Determine the [x, y] coordinate at the center of the cell enclosing the given text.  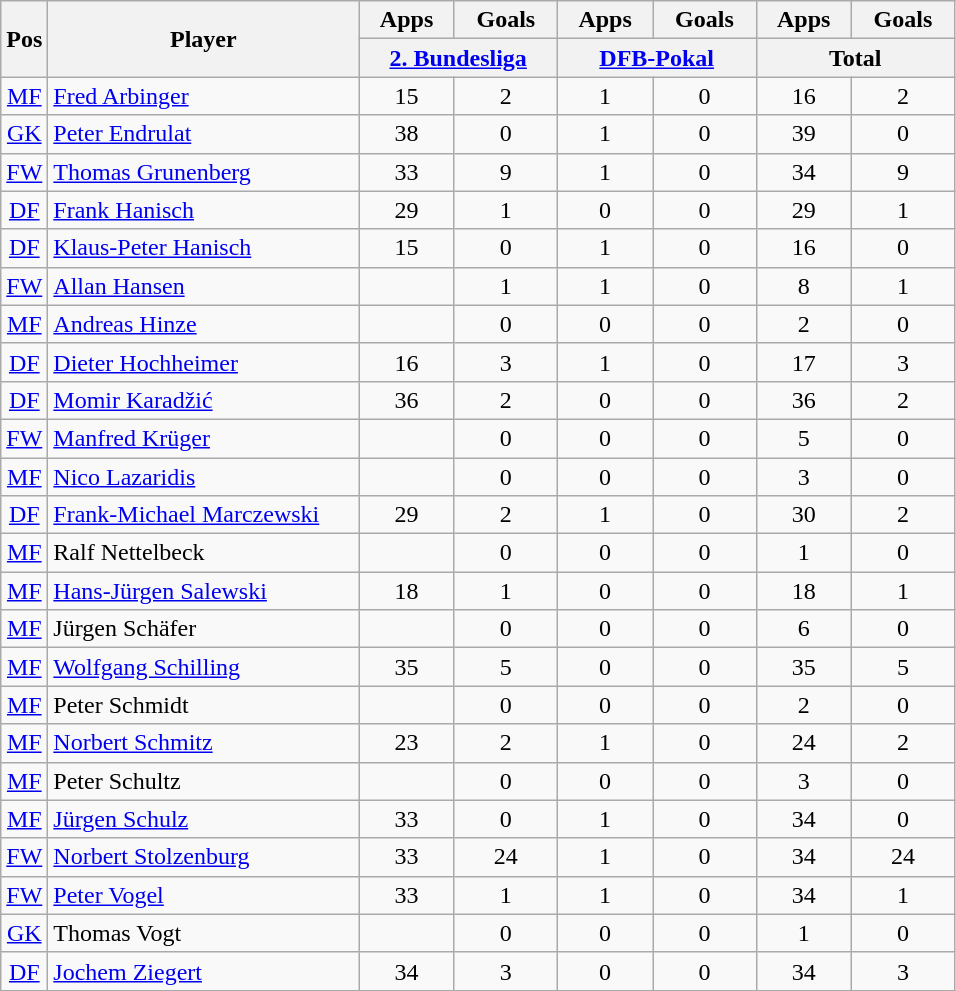
8 [804, 286]
DFB-Pokal [656, 58]
Klaus-Peter Hanisch [204, 248]
Momir Karadžić [204, 400]
Hans-Jürgen Salewski [204, 591]
Nico Lazaridis [204, 477]
Dieter Hochheimer [204, 362]
Peter Endrulat [204, 134]
Fred Arbinger [204, 96]
Peter Vogel [204, 895]
17 [804, 362]
Thomas Vogt [204, 933]
Norbert Schmitz [204, 743]
Player [204, 39]
Jürgen Schulz [204, 819]
Manfred Krüger [204, 438]
Jochem Ziegert [204, 971]
Wolfgang Schilling [204, 667]
Jürgen Schäfer [204, 629]
Total [856, 58]
23 [406, 743]
Norbert Stolzenburg [204, 857]
Thomas Grunenberg [204, 172]
39 [804, 134]
30 [804, 515]
38 [406, 134]
Pos [24, 39]
2. Bundesliga [458, 58]
Frank Hanisch [204, 210]
Peter Schultz [204, 781]
Allan Hansen [204, 286]
6 [804, 629]
Andreas Hinze [204, 324]
Frank-Michael Marczewski [204, 515]
Ralf Nettelbeck [204, 553]
Peter Schmidt [204, 705]
